Detect which cell encompasses the target text, then output its [X, Y] center coordinate. 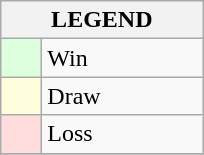
Loss [122, 134]
LEGEND [102, 20]
Win [122, 58]
Draw [122, 96]
